Search for the cell housing the specified text and yield its (x, y) center coordinate. 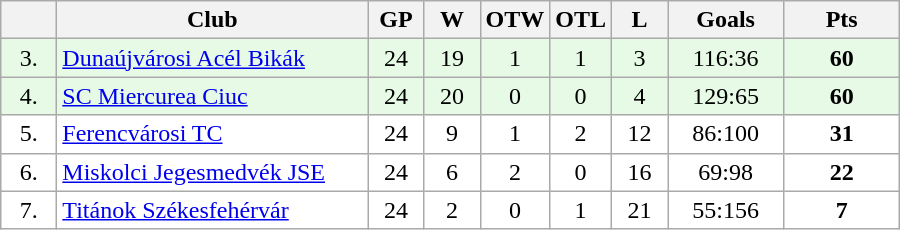
4 (640, 96)
OTW (515, 20)
12 (640, 134)
7 (842, 210)
3 (640, 58)
L (640, 20)
7. (29, 210)
Pts (842, 20)
W (452, 20)
Goals (726, 20)
GP (396, 20)
Dunaújvárosi Acél Bikák (212, 58)
5. (29, 134)
3. (29, 58)
69:98 (726, 172)
21 (640, 210)
129:65 (726, 96)
SC Miercurea Ciuc (212, 96)
OTL (581, 20)
16 (640, 172)
19 (452, 58)
31 (842, 134)
4. (29, 96)
20 (452, 96)
6 (452, 172)
55:156 (726, 210)
Ferencvárosi TC (212, 134)
Titánok Székesfehérvár (212, 210)
Club (212, 20)
Miskolci Jegesmedvék JSE (212, 172)
22 (842, 172)
86:100 (726, 134)
9 (452, 134)
6. (29, 172)
116:36 (726, 58)
